Return (X, Y) of the center of cell containing provided text 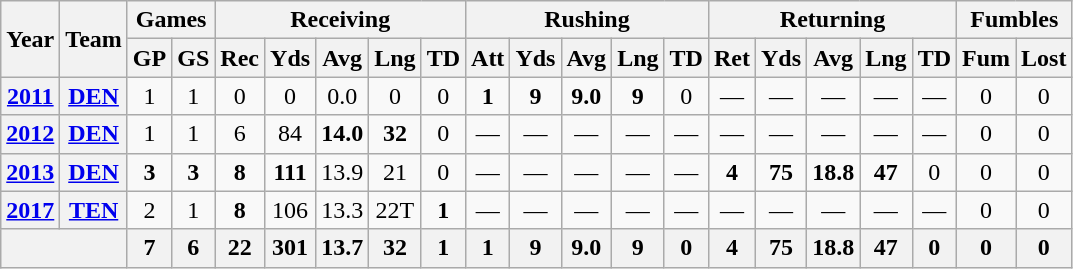
TEN (94, 210)
301 (290, 248)
Ret (732, 58)
0.0 (342, 96)
13.9 (342, 172)
14.0 (342, 134)
21 (395, 172)
2012 (30, 134)
Year (30, 39)
22T (395, 210)
Rec (240, 58)
Receiving (340, 20)
84 (290, 134)
2013 (30, 172)
Lost (1044, 58)
Team (94, 39)
Fumbles (1014, 20)
7 (149, 248)
Fum (986, 58)
13.7 (342, 248)
Returning (832, 20)
GP (149, 58)
Rushing (588, 20)
GS (194, 58)
Games (170, 20)
22 (240, 248)
2011 (30, 96)
2017 (30, 210)
Att (488, 58)
13.3 (342, 210)
111 (290, 172)
106 (290, 210)
2 (149, 210)
